Identify which cell holds the provided text, then report its [x, y] central coordinate. 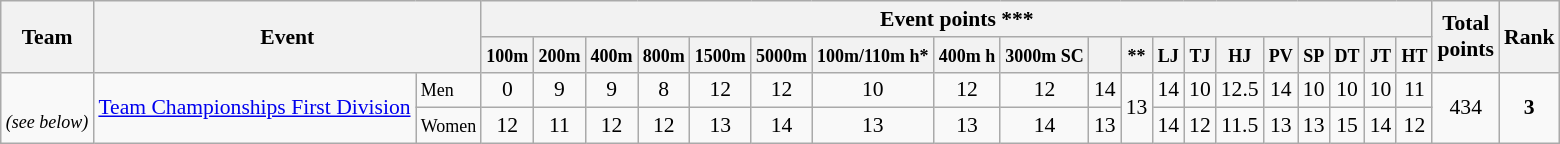
(see below) [48, 108]
434 [1466, 108]
HJ [1240, 55]
1500m [720, 55]
12.5 [1240, 90]
TJ [1200, 55]
100m/110m h* [873, 55]
3 [1530, 108]
200m [559, 55]
800m [664, 55]
Men [449, 90]
15 [1346, 126]
8 [664, 90]
PV [1281, 55]
Totalpoints [1466, 36]
JT [1381, 55]
400m [611, 55]
DT [1346, 55]
LJ [1168, 55]
Rank [1530, 36]
0 [507, 90]
400m h [968, 55]
SP [1314, 55]
Women [449, 126]
Team [48, 36]
Event [287, 36]
** [1137, 55]
100m [507, 55]
Team Championships First Division [254, 108]
HT [1414, 55]
11.5 [1240, 126]
3000m SC [1044, 55]
Event points *** [956, 19]
5000m [782, 55]
